Provide the [X, Y] coordinate of the cell's center where the given text is located.  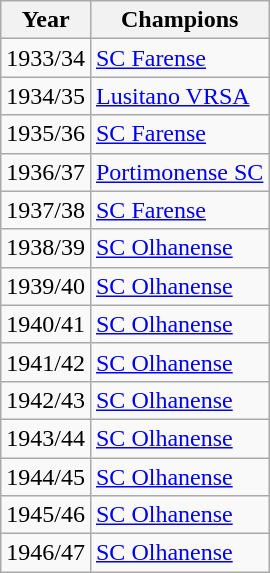
1942/43 [46, 400]
Lusitano VRSA [179, 96]
Year [46, 20]
1940/41 [46, 324]
1936/37 [46, 172]
1943/44 [46, 438]
1945/46 [46, 515]
Portimonense SC [179, 172]
1934/35 [46, 96]
1946/47 [46, 553]
1937/38 [46, 210]
1935/36 [46, 134]
1944/45 [46, 477]
1938/39 [46, 248]
1941/42 [46, 362]
1933/34 [46, 58]
1939/40 [46, 286]
Champions [179, 20]
